Search for the cell housing the specified text and yield its (X, Y) center coordinate. 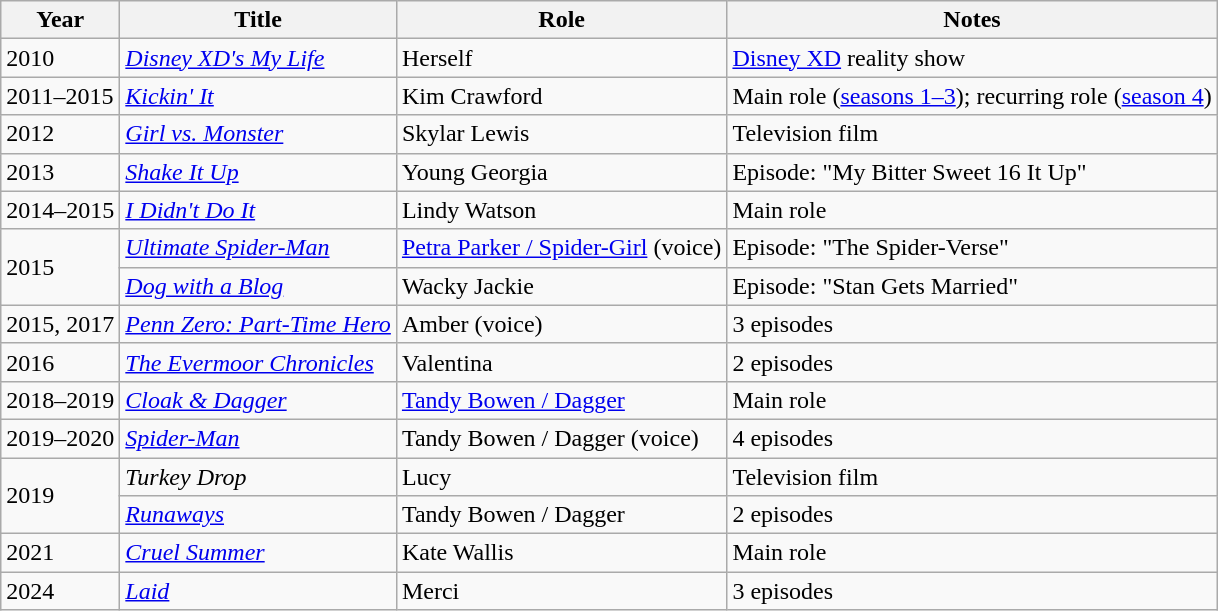
Cruel Summer (258, 553)
Episode: "Stan Gets Married" (972, 286)
4 episodes (972, 438)
Lucy (561, 477)
Kate Wallis (561, 553)
Valentina (561, 362)
I Didn't Do It (258, 210)
Merci (561, 591)
2018–2019 (60, 400)
2010 (60, 58)
Cloak & Dagger (258, 400)
The Evermoor Chronicles (258, 362)
2019–2020 (60, 438)
Episode: "The Spider-Verse" (972, 248)
Notes (972, 20)
Amber (voice) (561, 324)
2015 (60, 267)
Kim Crawford (561, 96)
2012 (60, 134)
Laid (258, 591)
Lindy Watson (561, 210)
2013 (60, 172)
2011–2015 (60, 96)
2016 (60, 362)
Shake It Up (258, 172)
Spider-Man (258, 438)
Wacky Jackie (561, 286)
Young Georgia (561, 172)
Herself (561, 58)
Disney XD reality show (972, 58)
Main role (seasons 1–3); recurring role (season 4) (972, 96)
Disney XD's My Life (258, 58)
Title (258, 20)
Dog with a Blog (258, 286)
Turkey Drop (258, 477)
Episode: "My Bitter Sweet 16 It Up" (972, 172)
Role (561, 20)
2021 (60, 553)
2014–2015 (60, 210)
2024 (60, 591)
Runaways (258, 515)
Penn Zero: Part-Time Hero (258, 324)
Kickin' It (258, 96)
Skylar Lewis (561, 134)
2019 (60, 496)
Ultimate Spider-Man (258, 248)
Girl vs. Monster (258, 134)
Tandy Bowen / Dagger (voice) (561, 438)
Petra Parker / Spider-Girl (voice) (561, 248)
2015, 2017 (60, 324)
Year (60, 20)
